Return the [X, Y] coordinate for the center point of the cell that contains the specified text.  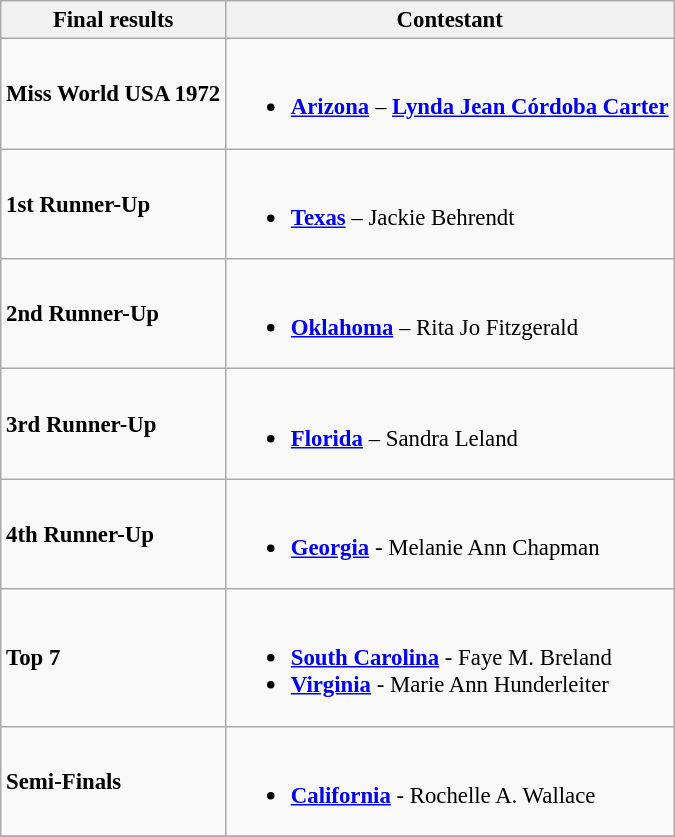
Oklahoma – Rita Jo Fitzgerald [449, 314]
South Carolina - Faye M. Breland Virginia - Marie Ann Hunderleiter [449, 658]
California - Rochelle A. Wallace [449, 781]
Arizona – Lynda Jean Córdoba Carter [449, 94]
2nd Runner-Up [114, 314]
Final results [114, 20]
Miss World USA 1972 [114, 94]
Georgia - Melanie Ann Chapman [449, 534]
1st Runner-Up [114, 204]
Contestant [449, 20]
Semi-Finals [114, 781]
Top 7 [114, 658]
Florida – Sandra Leland [449, 424]
3rd Runner-Up [114, 424]
4th Runner-Up [114, 534]
Texas – Jackie Behrendt [449, 204]
